Detect which cell encompasses the target text, then output its (X, Y) center coordinate. 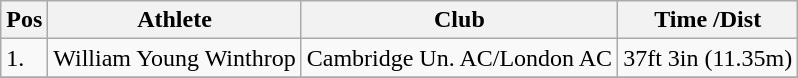
Pos (24, 20)
William Young Winthrop (174, 58)
Athlete (174, 20)
1. (24, 58)
Cambridge Un. AC/London AC (459, 58)
Time /Dist (708, 20)
Club (459, 20)
37ft 3in (11.35m) (708, 58)
